From the cell containing the given text, extract its center point as [X, Y] coordinate. 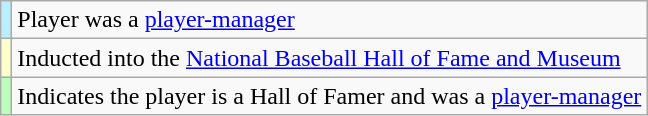
Indicates the player is a Hall of Famer and was a player-manager [330, 96]
Inducted into the National Baseball Hall of Fame and Museum [330, 58]
Player was a player-manager [330, 20]
